For the text-containing cell, return its midpoint in [x, y] coordinate format. 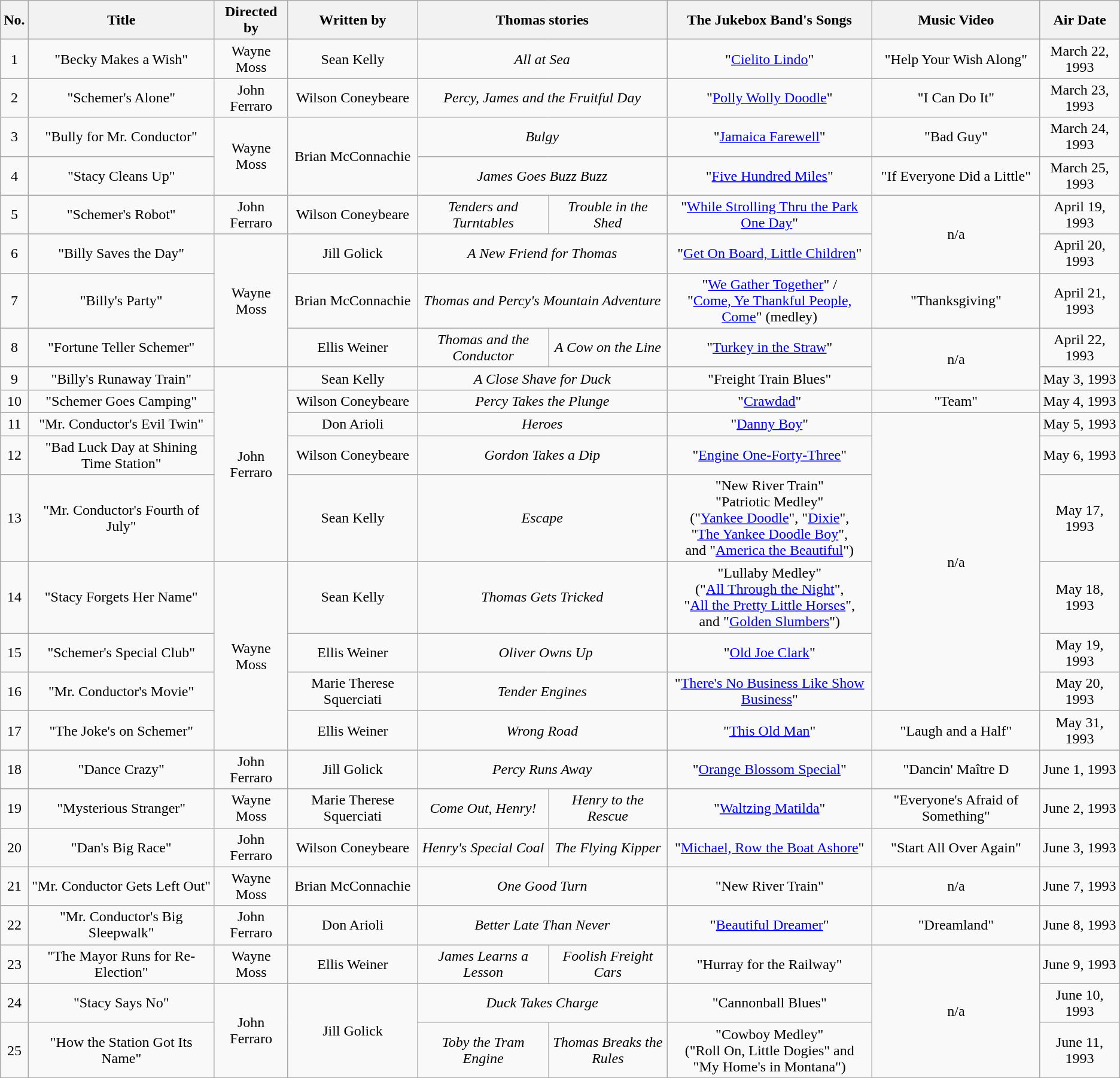
13 [14, 518]
March 22, 1993 [1079, 59]
2 [14, 98]
May 19, 1993 [1079, 652]
"Schemer Goes Camping" [121, 401]
James Learns a Lesson [483, 964]
"Michael, Row the Boat Ashore" [769, 848]
"Mr. Conductor's Movie" [121, 692]
The Flying Kipper [608, 848]
5 [14, 214]
"Engine One-Forty-Three" [769, 455]
June 11, 1993 [1079, 1050]
19 [14, 808]
"Bad Luck Day at Shining Time Station" [121, 455]
Tender Engines [542, 692]
22 [14, 925]
June 1, 1993 [1079, 770]
Air Date [1079, 20]
May 5, 1993 [1079, 424]
"Billy's Runaway Train" [121, 378]
Thomas and the Conductor [483, 347]
March 25, 1993 [1079, 176]
"Danny Boy" [769, 424]
"Bully for Mr. Conductor" [121, 136]
May 17, 1993 [1079, 518]
Thomas Gets Tricked [542, 597]
20 [14, 848]
Henry's Special Coal [483, 848]
James Goes Buzz Buzz [542, 176]
"Stacy Says No" [121, 1003]
Thomas and Percy's Mountain Adventure [542, 300]
"If Everyone Did a Little" [956, 176]
21 [14, 886]
June 8, 1993 [1079, 925]
"Mysterious Stranger" [121, 808]
"Cowboy Medley"("Roll On, Little Dogies" and"My Home's in Montana") [769, 1050]
"Hurray for the Railway" [769, 964]
8 [14, 347]
"Billy's Party" [121, 300]
April 22, 1993 [1079, 347]
"While Strolling Thru the Park One Day" [769, 214]
"Dreamland" [956, 925]
"This Old Man" [769, 730]
12 [14, 455]
"There's No Business Like Show Business" [769, 692]
"Five Hundred Miles" [769, 176]
March 23, 1993 [1079, 98]
"Stacy Cleans Up" [121, 176]
"Thanksgiving" [956, 300]
April 19, 1993 [1079, 214]
Foolish Freight Cars [608, 964]
11 [14, 424]
Escape [542, 518]
"We Gather Together" /"Come, Ye Thankful People, Come" (medley) [769, 300]
Henry to the Rescue [608, 808]
A Close Shave for Duck [542, 378]
"Lullaby Medley"("All Through the Night","All the Pretty Little Horses",and "Golden Slumbers") [769, 597]
June 9, 1993 [1079, 964]
Trouble in the Shed [608, 214]
Come Out, Henry! [483, 808]
"Mr. Conductor's Big Sleepwalk" [121, 925]
Percy Takes the Plunge [542, 401]
Wrong Road [542, 730]
Duck Takes Charge [542, 1003]
"Orange Blossom Special" [769, 770]
March 24, 1993 [1079, 136]
Percy Runs Away [542, 770]
A New Friend for Thomas [542, 254]
"New River Train""Patriotic Medley"("Yankee Doodle", "Dixie","The Yankee Doodle Boy",and "America the Beautiful") [769, 518]
Directed by [251, 20]
Tenders and Turntables [483, 214]
"Crawdad" [769, 401]
One Good Turn [542, 886]
18 [14, 770]
"Old Joe Clark" [769, 652]
May 6, 1993 [1079, 455]
Title [121, 20]
1 [14, 59]
June 2, 1993 [1079, 808]
3 [14, 136]
"Freight Train Blues" [769, 378]
"Help Your Wish Along" [956, 59]
9 [14, 378]
"Start All Over Again" [956, 848]
"Cannonball Blues" [769, 1003]
Bulgy [542, 136]
"Dancin' Maître D [956, 770]
Better Late Than Never [542, 925]
June 7, 1993 [1079, 886]
"Mr. Conductor's Evil Twin" [121, 424]
May 4, 1993 [1079, 401]
Thomas Breaks the Rules [608, 1050]
"Dance Crazy" [121, 770]
"Fortune Teller Schemer" [121, 347]
"I Can Do It" [956, 98]
"Dan's Big Race" [121, 848]
"Team" [956, 401]
23 [14, 964]
"Polly Wolly Doodle" [769, 98]
"Cielito Lindo" [769, 59]
May 18, 1993 [1079, 597]
May 31, 1993 [1079, 730]
15 [14, 652]
Heroes [542, 424]
Percy, James and the Fruitful Day [542, 98]
"Beautiful Dreamer" [769, 925]
May 20, 1993 [1079, 692]
"Billy Saves the Day" [121, 254]
Music Video [956, 20]
7 [14, 300]
May 3, 1993 [1079, 378]
"Laugh and a Half" [956, 730]
No. [14, 20]
April 20, 1993 [1079, 254]
"The Joke's on Schemer" [121, 730]
A Cow on the Line [608, 347]
Written by [353, 20]
"New River Train" [769, 886]
25 [14, 1050]
"Waltzing Matilda" [769, 808]
June 10, 1993 [1079, 1003]
"Mr. Conductor Gets Left Out" [121, 886]
"Get On Board, Little Children" [769, 254]
"Turkey in the Straw" [769, 347]
"Stacy Forgets Her Name" [121, 597]
17 [14, 730]
"Schemer's Alone" [121, 98]
Toby the Tram Engine [483, 1050]
"Becky Makes a Wish" [121, 59]
"Schemer's Special Club" [121, 652]
Oliver Owns Up [542, 652]
14 [14, 597]
"How the Station Got Its Name" [121, 1050]
"Bad Guy" [956, 136]
4 [14, 176]
"Schemer's Robot" [121, 214]
24 [14, 1003]
16 [14, 692]
"Jamaica Farewell" [769, 136]
The Jukebox Band's Songs [769, 20]
10 [14, 401]
All at Sea [542, 59]
"Mr. Conductor's Fourth of July" [121, 518]
June 3, 1993 [1079, 848]
Gordon Takes a Dip [542, 455]
April 21, 1993 [1079, 300]
"Everyone's Afraid of Something" [956, 808]
"The Mayor Runs for Re-Election" [121, 964]
Thomas stories [542, 20]
6 [14, 254]
